Return the (X, Y) coordinate for the center point of the cell that contains the specified text.  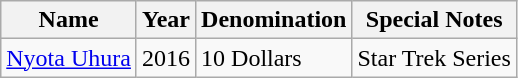
Nyota Uhura (69, 58)
Name (69, 20)
2016 (166, 58)
10 Dollars (274, 58)
Star Trek Series (434, 58)
Year (166, 20)
Special Notes (434, 20)
Denomination (274, 20)
